Find where the given text appears and provide that cell's center as (X, Y) coordinate. 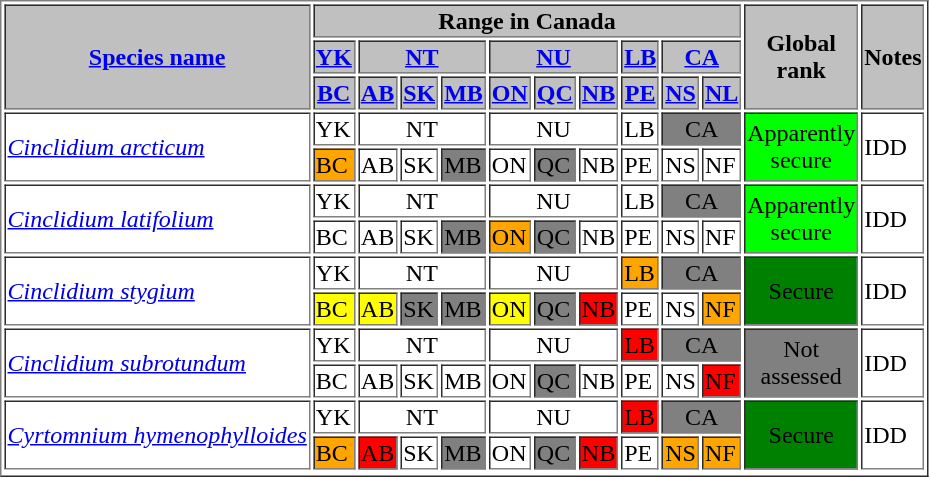
Notes (892, 56)
Cyrtomnium hymenophylloides (156, 434)
Cinclidium stygium (156, 290)
Cinclidium subrotundum (156, 362)
Range in Canada (527, 20)
Global rank (801, 56)
Cinclidium arcticum (156, 146)
Not assessed (801, 362)
Species name (156, 56)
NL (722, 92)
Cinclidium latifolium (156, 218)
